Return the (x, y) coordinate for the center point of the cell that contains the specified text.  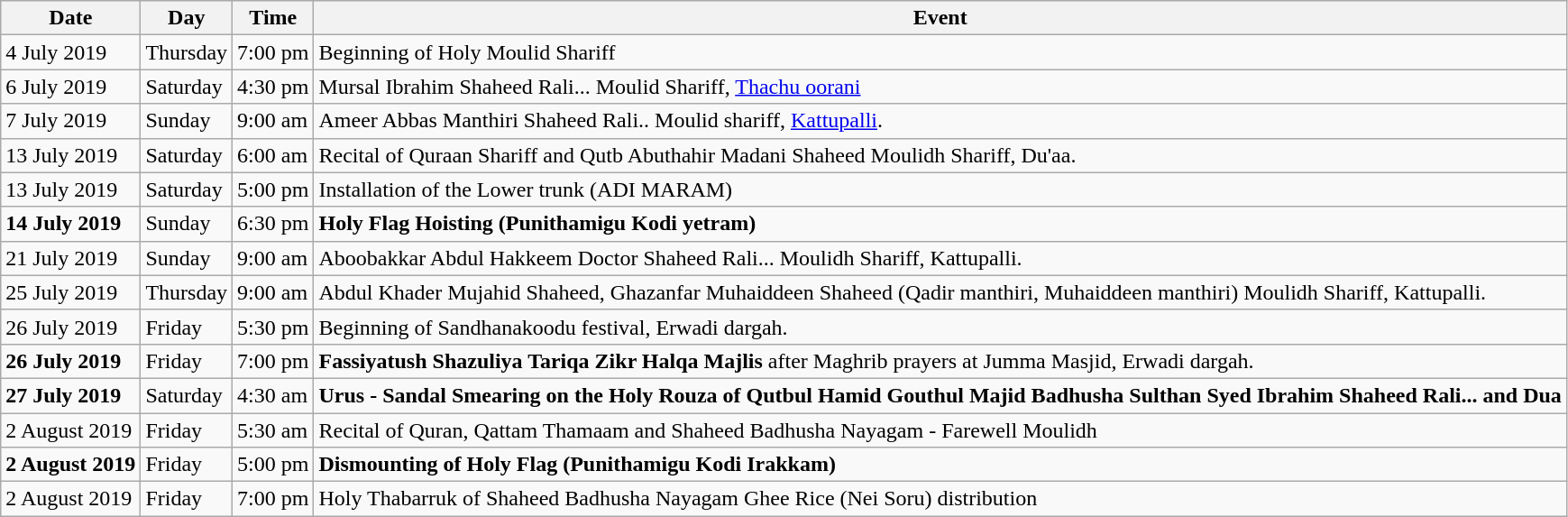
Fassiyatush Shazuliya Tariqa Zikr Halqa Majlis after Maghrib prayers at Jumma Masjid, Erwadi dargah. (940, 361)
Recital of Quran, Qattam Thamaam and Shaheed Badhusha Nayagam - Farewell Moulidh (940, 430)
5:30 am (273, 430)
Beginning of Holy Moulid Shariff (940, 52)
7 July 2019 (70, 121)
4:30 am (273, 395)
4:30 pm (273, 87)
Mursal Ibrahim Shaheed Rali... Moulid Shariff, Thachu oorani (940, 87)
Dismounting of Holy Flag (Punithamigu Kodi Irakkam) (940, 465)
Day (187, 18)
Ameer Abbas Manthiri Shaheed Rali.. Moulid shariff, Kattupalli. (940, 121)
6:30 pm (273, 224)
Recital of Quraan Shariff and Qutb Abuthahir Madani Shaheed Moulidh Shariff, Du'aa. (940, 155)
14 July 2019 (70, 224)
Time (273, 18)
6 July 2019 (70, 87)
21 July 2019 (70, 258)
4 July 2019 (70, 52)
27 July 2019 (70, 395)
Abdul Khader Mujahid Shaheed, Ghazanfar Muhaiddeen Shaheed (Qadir manthiri, Muhaiddeen manthiri) Moulidh Shariff, Kattupalli. (940, 292)
Holy Flag Hoisting (Punithamigu Kodi yetram) (940, 224)
Date (70, 18)
Urus - Sandal Smearing on the Holy Rouza of Qutbul Hamid Gouthul Majid Badhusha Sulthan Syed Ibrahim Shaheed Rali... and Dua (940, 395)
25 July 2019 (70, 292)
Installation of the Lower trunk (ADI MARAM) (940, 189)
Holy Thabarruk of Shaheed Badhusha Nayagam Ghee Rice (Nei Soru) distribution (940, 499)
6:00 am (273, 155)
5:30 pm (273, 327)
Beginning of Sandhanakoodu festival, Erwadi dargah. (940, 327)
Aboobakkar Abdul Hakkeem Doctor Shaheed Rali... Moulidh Shariff, Kattupalli. (940, 258)
Event (940, 18)
